Extract the (x, y) coordinate from the center of the cell holding the provided text.  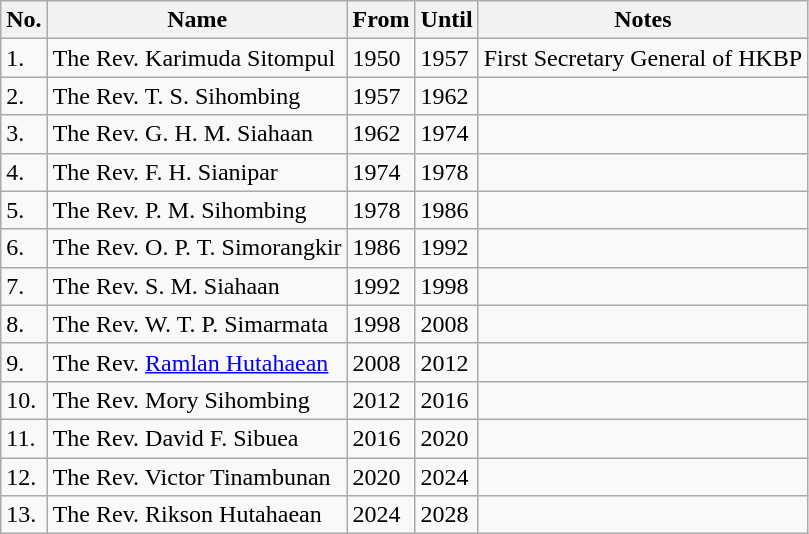
6. (24, 248)
12. (24, 477)
2028 (446, 515)
First Secretary General of HKBP (643, 58)
11. (24, 438)
13. (24, 515)
The Rev. Ramlan Hutahaean (197, 362)
1. (24, 58)
From (381, 20)
The Rev. Karimuda Sitompul (197, 58)
4. (24, 172)
Name (197, 20)
8. (24, 324)
5. (24, 210)
The Rev. S. M. Siahaan (197, 286)
9. (24, 362)
No. (24, 20)
The Rev. Victor Tinambunan (197, 477)
Until (446, 20)
3. (24, 134)
Notes (643, 20)
The Rev. Mory Sihombing (197, 400)
The Rev. T. S. Sihombing (197, 96)
The Rev. F. H. Sianipar (197, 172)
1950 (381, 58)
The Rev. O. P. T. Simorangkir (197, 248)
The Rev. G. H. M. Siahaan (197, 134)
The Rev. W. T. P. Simarmata (197, 324)
2. (24, 96)
The Rev. Rikson Hutahaean (197, 515)
The Rev. David F. Sibuea (197, 438)
The Rev. P. M. Sihombing (197, 210)
10. (24, 400)
7. (24, 286)
